Identify which cell holds the provided text, then report its [x, y] central coordinate. 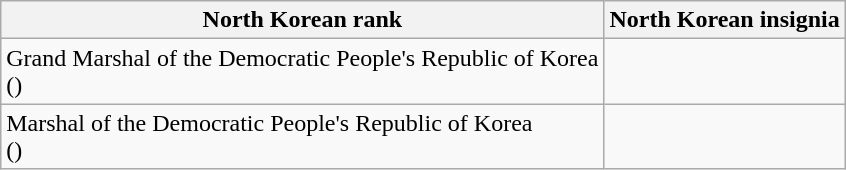
Grand Marshal of the Democratic People's Republic of Korea() [302, 72]
Marshal of the Democratic People's Republic of Korea() [302, 136]
North Korean insignia [724, 20]
North Korean rank [302, 20]
